Locate the cell with the specified text and output its (X, Y) center coordinate. 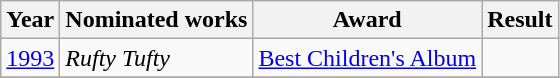
Rufty Tufty (156, 58)
Award (368, 20)
Result (520, 20)
Nominated works (156, 20)
1993 (30, 58)
Best Children's Album (368, 58)
Year (30, 20)
